Identify which cell holds the provided text, then report its (x, y) central coordinate. 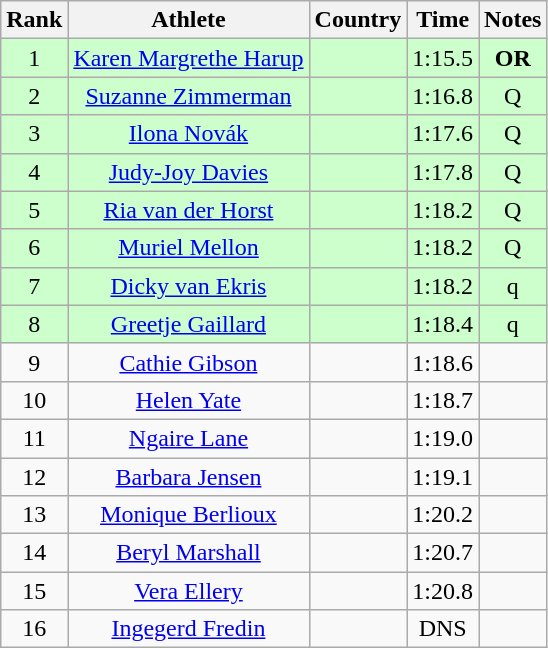
Cathie Gibson (188, 362)
5 (34, 210)
Athlete (188, 20)
Beryl Marshall (188, 553)
Country (358, 20)
4 (34, 172)
1:20.2 (443, 515)
8 (34, 324)
1:15.5 (443, 58)
Helen Yate (188, 400)
13 (34, 515)
1:16.8 (443, 96)
9 (34, 362)
DNS (443, 629)
Ilona Novák (188, 134)
3 (34, 134)
Time (443, 20)
14 (34, 553)
Notes (513, 20)
Monique Berlioux (188, 515)
1 (34, 58)
1:17.8 (443, 172)
12 (34, 477)
Ingegerd Fredin (188, 629)
1:19.0 (443, 438)
Ria van der Horst (188, 210)
Rank (34, 20)
Suzanne Zimmerman (188, 96)
10 (34, 400)
1:19.1 (443, 477)
1:20.7 (443, 553)
Muriel Mellon (188, 248)
Barbara Jensen (188, 477)
2 (34, 96)
1:18.4 (443, 324)
Dicky van Ekris (188, 286)
11 (34, 438)
Vera Ellery (188, 591)
OR (513, 58)
7 (34, 286)
Ngaire Lane (188, 438)
16 (34, 629)
Judy-Joy Davies (188, 172)
15 (34, 591)
1:18.6 (443, 362)
Greetje Gaillard (188, 324)
6 (34, 248)
1:20.8 (443, 591)
1:17.6 (443, 134)
1:18.7 (443, 400)
Karen Margrethe Harup (188, 58)
